Capture the cell that displays the provided text and extract its (X, Y) central coordinate. 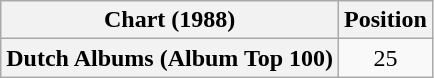
Chart (1988) (170, 20)
25 (386, 58)
Dutch Albums (Album Top 100) (170, 58)
Position (386, 20)
